Locate the cell with the specified text and output its [X, Y] center coordinate. 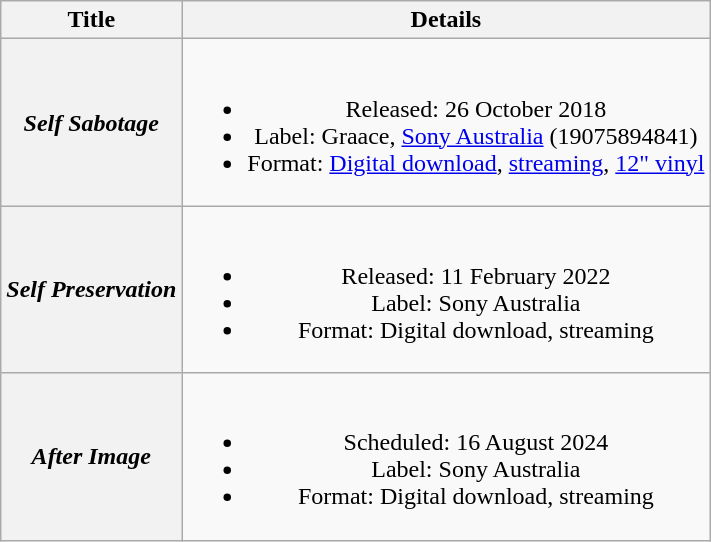
Details [446, 20]
Self Preservation [92, 290]
Self Sabotage [92, 122]
Released: 26 October 2018Label: Graace, Sony Australia (19075894841)Format: Digital download, streaming, 12" vinyl [446, 122]
After Image [92, 456]
Released: 11 February 2022Label: Sony AustraliaFormat: Digital download, streaming [446, 290]
Scheduled: 16 August 2024Label: Sony AustraliaFormat: Digital download, streaming [446, 456]
Title [92, 20]
